Determine the [x, y] coordinate at the center of the cell enclosing the given text.  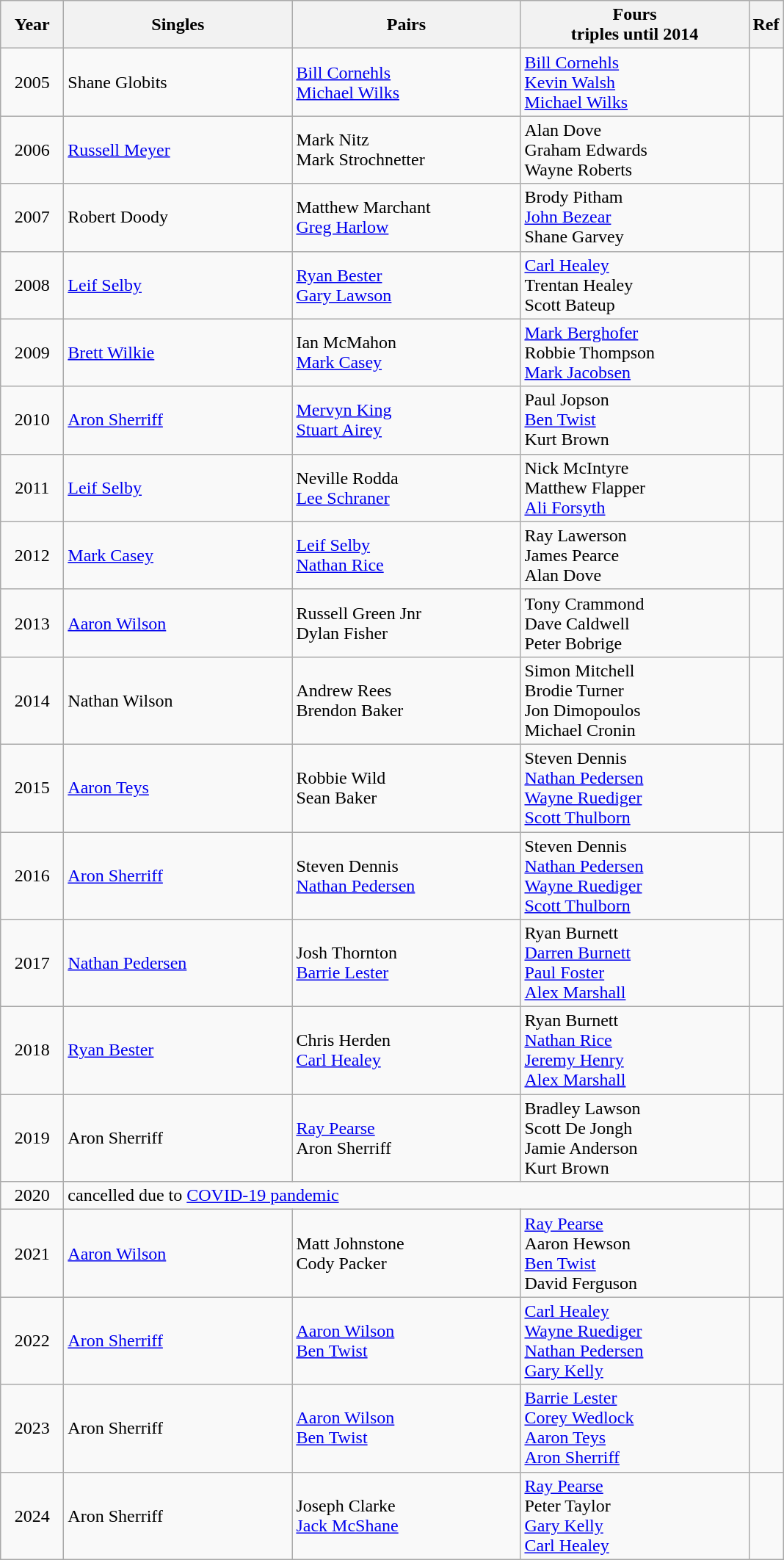
Robert Doody [178, 217]
2013 [32, 623]
2017 [32, 964]
Ref [766, 25]
Ryan BurnettDarren Burnett Paul Foster Alex Marshall [634, 964]
Mark Berghofer Robbie Thompson Mark Jacobsen [634, 353]
2006 [32, 150]
Pairs [407, 25]
Russell Green Jnr Dylan Fisher [407, 623]
Joseph ClarkeJack McShane [407, 1516]
Mervyn King Stuart Airey [407, 420]
2016 [32, 875]
2010 [32, 420]
Nick McIntyreMatthew Flapper Ali Forsyth [634, 488]
2007 [32, 217]
Nathan Wilson [178, 701]
Aaron Teys [178, 787]
Ryan Bester [178, 1050]
2021 [32, 1253]
Bill Cornehls Michael Wilks [407, 82]
Matthew Marchant Greg Harlow [407, 217]
cancelled due to COVID-19 pandemic [407, 1196]
Ray Pearse Aaron HewsonBen TwistDavid Ferguson [634, 1253]
Tony Crammond Dave Caldwell Peter Bobrige [634, 623]
Brett Wilkie [178, 353]
2018 [32, 1050]
Year [32, 25]
Ray PearsePeter TaylorGary KellyCarl Healey [634, 1516]
Chris Herden Carl Healey [407, 1050]
Ray Pearse Aron Sherriff [407, 1138]
2008 [32, 285]
Shane Globits [178, 82]
Paul Jopson Ben Twist Kurt Brown [634, 420]
2024 [32, 1516]
Matt Johnstone Cody Packer [407, 1253]
Leif Selby Nathan Rice [407, 555]
Singles [178, 25]
Alan Dove Graham Edwards Wayne Roberts [634, 150]
Mark Nitz Mark Strochnetter [407, 150]
Josh Thornton Barrie Lester [407, 964]
Carl HealeyWayne RuedigerNathan PedersenGary Kelly [634, 1341]
Carl Healey Trentan Healey Scott Bateup [634, 285]
Ian McMahon Mark Casey [407, 353]
Barrie LesterCorey WedlockAaron TeysAron Sherriff [634, 1428]
Neville Rodda Lee Schraner [407, 488]
2015 [32, 787]
2005 [32, 82]
Brody PithamJohn Bezear Shane Garvey [634, 217]
2009 [32, 353]
2022 [32, 1341]
Ray Lawerson James Pearce Alan Dove [634, 555]
Ryan Bester Gary Lawson [407, 285]
Robbie Wild Sean Baker [407, 787]
Nathan Pedersen [178, 964]
Bradley Lawson Scott De Jongh Jamie AndersonKurt Brown [634, 1138]
2014 [32, 701]
Bill Cornehls Kevin Walsh Michael Wilks [634, 82]
2011 [32, 488]
2019 [32, 1138]
Russell Meyer [178, 150]
Ryan Burnett Nathan Rice Jeremy Henry Alex Marshall [634, 1050]
Mark Casey [178, 555]
2023 [32, 1428]
Simon Mitchell Brodie Turner Jon Dimopoulos Michael Cronin [634, 701]
2012 [32, 555]
Steven Dennis Nathan Pedersen [407, 875]
Andrew Rees Brendon Baker [407, 701]
Fours triples until 2014 [634, 25]
2020 [32, 1196]
